Output the (X, Y) coordinate of the center of the cell containing the given text.  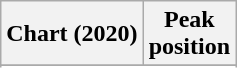
Peakposition (189, 34)
Chart (2020) (72, 34)
